For the text-containing cell, return its midpoint in [X, Y] coordinate format. 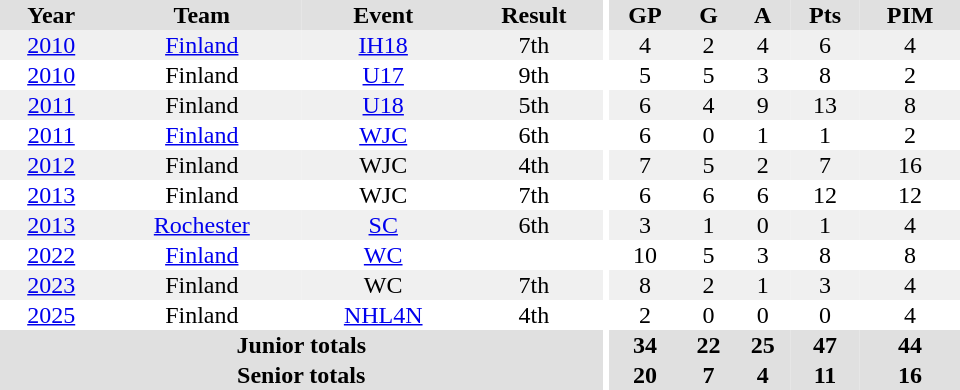
Rochester [202, 225]
9 [763, 105]
9th [534, 75]
2012 [51, 165]
Team [202, 15]
Junior totals [301, 345]
U17 [383, 75]
47 [825, 345]
2025 [51, 315]
10 [644, 255]
G [708, 15]
Senior totals [301, 375]
Pts [825, 15]
2022 [51, 255]
GP [644, 15]
Year [51, 15]
5th [534, 105]
IH18 [383, 45]
PIM [910, 15]
20 [644, 375]
2023 [51, 285]
A [763, 15]
25 [763, 345]
22 [708, 345]
44 [910, 345]
34 [644, 345]
SC [383, 225]
Event [383, 15]
Result [534, 15]
NHL4N [383, 315]
11 [825, 375]
13 [825, 105]
U18 [383, 105]
